Scan for the cell matching the given text and deliver its (X, Y) coordinate at center. 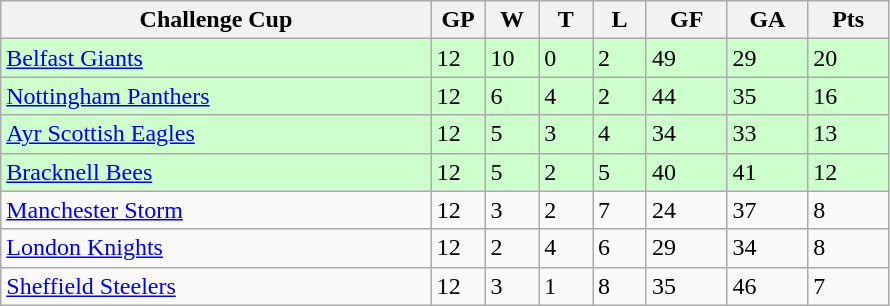
L (620, 20)
GA (768, 20)
Manchester Storm (216, 210)
10 (512, 58)
33 (768, 134)
London Knights (216, 248)
Ayr Scottish Eagles (216, 134)
Challenge Cup (216, 20)
37 (768, 210)
GP (458, 20)
T (566, 20)
20 (848, 58)
40 (686, 172)
1 (566, 286)
W (512, 20)
0 (566, 58)
41 (768, 172)
GF (686, 20)
24 (686, 210)
Nottingham Panthers (216, 96)
44 (686, 96)
16 (848, 96)
49 (686, 58)
13 (848, 134)
Sheffield Steelers (216, 286)
Belfast Giants (216, 58)
Bracknell Bees (216, 172)
Pts (848, 20)
46 (768, 286)
